Provide the (x, y) coordinate of the cell's center where the given text is located.  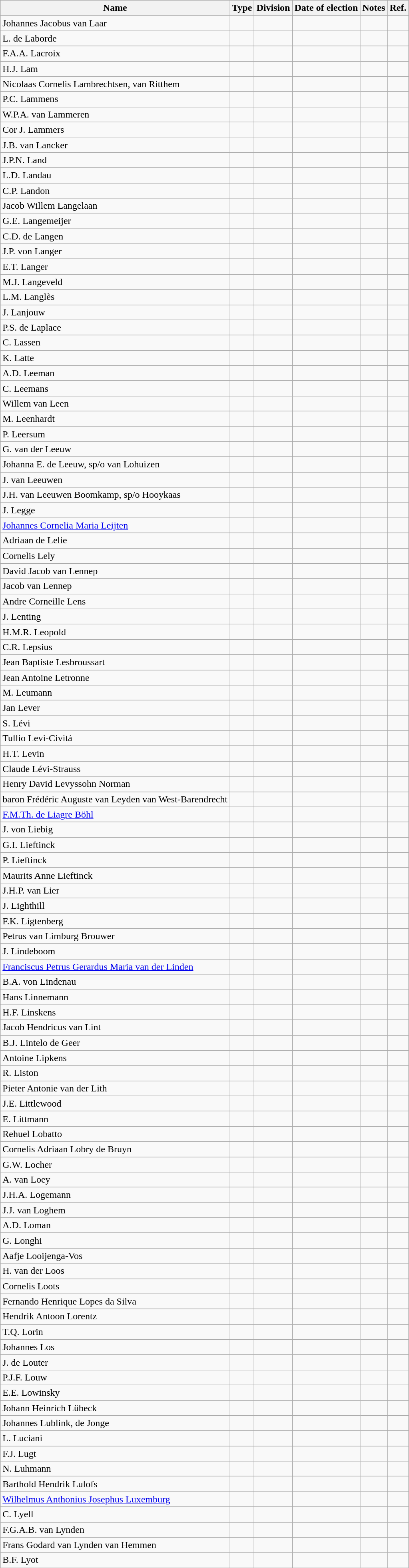
P.C. Lammens (115, 99)
E.E. Lowinsky (115, 1392)
B.F. Lyot (115, 1560)
F.G.A.B. van Lynden (115, 1530)
Nicolaas Cornelis Lambrechtsen, van Ritthem (115, 84)
Johanna E. de Leeuw, sp/o van Lohuizen (115, 465)
A. van Loey (115, 1180)
Notes (374, 8)
G.W. Locher (115, 1165)
J. de Louter (115, 1362)
Cor J. Lammers (115, 130)
L.M. Langlès (115, 297)
Fernando Henrique Lopes da Silva (115, 1301)
J.B. van Lancker (115, 145)
J. von Liebig (115, 830)
Jean Baptiste Lesbroussart (115, 662)
Petrus van Limburg Brouwer (115, 936)
M. Leumann (115, 693)
Cornelis Lely (115, 556)
J. Lighthill (115, 906)
Jan Lever (115, 708)
A.D. Leeman (115, 373)
K. Latte (115, 358)
Johannes Lublink, de Jonge (115, 1423)
G.E. Langemeijer (115, 221)
A.D. Loman (115, 1225)
Franciscus Petrus Gerardus Maria van der Linden (115, 967)
F.A.A. Lacroix (115, 54)
F.J. Lugt (115, 1454)
Aafje Looijenga-Vos (115, 1256)
Hendrik Antoon Lorentz (115, 1317)
J.H.A. Logemann (115, 1195)
F.K. Ligtenberg (115, 921)
J.E. Littlewood (115, 1103)
J.H. van Leeuwen Boomkamp, sp/o Hooykaas (115, 495)
Jacob Hendricus van Lint (115, 1027)
Tullio Levi-Civitá (115, 738)
Division (273, 8)
Willem van Leen (115, 403)
H.T. Levin (115, 754)
L. de Laborde (115, 38)
L.D. Landau (115, 175)
Type (242, 8)
Jean Antoine Letronne (115, 678)
Henry David Levyssohn Norman (115, 784)
C.P. Landon (115, 191)
G. Longhi (115, 1241)
J.P. von Langer (115, 251)
Antoine Lipkens (115, 1058)
Johannes Los (115, 1347)
B.A. von Lindenau (115, 982)
B.J. Lintelo de Geer (115, 1043)
H. van der Loos (115, 1271)
M. Leenhardt (115, 419)
Johannes Jacobus van Laar (115, 23)
P.J.F. Louw (115, 1377)
J.H.P. van Lier (115, 890)
N. Luhmann (115, 1469)
Adriaan de Lelie (115, 541)
David Jacob van Lennep (115, 571)
Cornelis Loots (115, 1286)
Hans Linnemann (115, 997)
Pieter Antonie van der Lith (115, 1088)
C. Leemans (115, 388)
P.S. de Laplace (115, 327)
C. Lassen (115, 343)
J. Lanjouw (115, 312)
G. van der Leeuw (115, 449)
J. van Leeuwen (115, 480)
C. Lyell (115, 1514)
Name (115, 8)
T.Q. Lorin (115, 1332)
E. Littmann (115, 1119)
Frans Godard van Lynden van Hemmen (115, 1545)
R. Liston (115, 1073)
Jacob van Lennep (115, 586)
Johannes Cornelia Maria Leijten (115, 525)
C.D. de Langen (115, 236)
J.J. van Loghem (115, 1210)
Ref. (398, 8)
S. Lévi (115, 723)
Johann Heinrich Lübeck (115, 1408)
Jacob Willem Langelaan (115, 206)
Wilhelmus Anthonius Josephus Luxemburg (115, 1499)
P. Leersum (115, 434)
baron Frédéric Auguste van Leyden van West-Barendrecht (115, 799)
Cornelis Adriaan Lobry de Bruyn (115, 1149)
J. Legge (115, 510)
C.R. Lepsius (115, 647)
F.M.Th. de Liagre Böhl (115, 814)
J. Lindeboom (115, 952)
Date of election (326, 8)
Barthold Hendrik Lulofs (115, 1484)
G.I. Lieftinck (115, 845)
H.J. Lam (115, 69)
Rehuel Lobatto (115, 1134)
M.J. Langeveld (115, 282)
Claude Lévi-Strauss (115, 769)
W.P.A. van Lammeren (115, 114)
P. Lieftinck (115, 860)
L. Luciani (115, 1438)
Maurits Anne Lieftinck (115, 875)
J. Lenting (115, 616)
J.P.N. Land (115, 160)
H.M.R. Leopold (115, 632)
E.T. Langer (115, 267)
Andre Corneille Lens (115, 601)
H.F. Linskens (115, 1012)
